From the cell containing the given text, extract its center point as [x, y] coordinate. 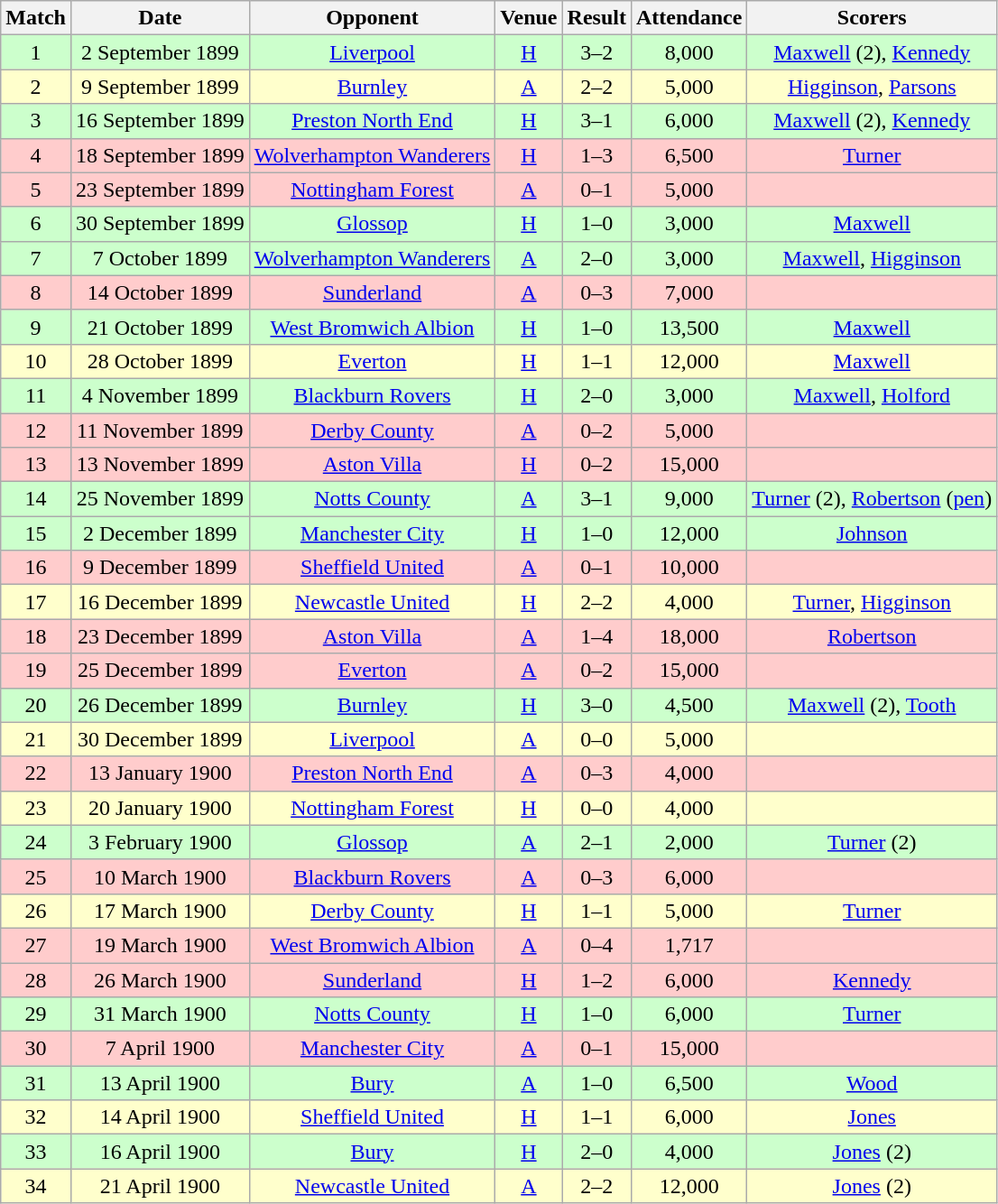
Robertson [872, 636]
3–0 [596, 705]
34 [36, 1186]
13 April 1900 [160, 1083]
Maxwell, Higginson [872, 258]
30 September 1899 [160, 224]
3 [36, 121]
13 November 1899 [160, 465]
16 [36, 568]
1–4 [596, 636]
2–1 [596, 842]
1,717 [688, 945]
Jones [872, 1117]
13,500 [688, 327]
Johnson [872, 533]
14 April 1900 [160, 1117]
Date [160, 18]
25 November 1899 [160, 499]
11 November 1899 [160, 431]
4 [36, 155]
14 [36, 499]
10,000 [688, 568]
27 [36, 945]
Attendance [688, 18]
18,000 [688, 636]
0–4 [596, 945]
16 September 1899 [160, 121]
26 December 1899 [160, 705]
32 [36, 1117]
17 [36, 602]
3–2 [596, 52]
7 [36, 258]
5 [36, 190]
23 December 1899 [160, 636]
23 September 1899 [160, 190]
28 [36, 979]
7,000 [688, 292]
Turner (2), Robertson (pen) [872, 499]
19 [36, 671]
22 [36, 773]
25 December 1899 [160, 671]
16 December 1899 [160, 602]
Wood [872, 1083]
26 [36, 911]
Result [596, 18]
Kennedy [872, 979]
1–3 [596, 155]
6 [36, 224]
31 March 1900 [160, 1014]
Venue [529, 18]
3 February 1900 [160, 842]
Opponent [372, 18]
1 [36, 52]
17 March 1900 [160, 911]
2 [36, 87]
18 [36, 636]
9,000 [688, 499]
Maxwell, Holford [872, 395]
30 [36, 1049]
23 [36, 808]
8,000 [688, 52]
30 December 1899 [160, 739]
Maxwell (2), Tooth [872, 705]
10 [36, 361]
16 April 1900 [160, 1152]
14 October 1899 [160, 292]
20 [36, 705]
Match [36, 18]
4,500 [688, 705]
9 September 1899 [160, 87]
28 October 1899 [160, 361]
7 April 1900 [160, 1049]
20 January 1900 [160, 808]
26 March 1900 [160, 979]
Higginson, Parsons [872, 87]
19 March 1900 [160, 945]
21 October 1899 [160, 327]
18 September 1899 [160, 155]
21 [36, 739]
8 [36, 292]
Scorers [872, 18]
13 January 1900 [160, 773]
Turner (2) [872, 842]
10 March 1900 [160, 876]
24 [36, 842]
11 [36, 395]
9 [36, 327]
29 [36, 1014]
9 December 1899 [160, 568]
1–2 [596, 979]
7 October 1899 [160, 258]
21 April 1900 [160, 1186]
31 [36, 1083]
15 [36, 533]
25 [36, 876]
4 November 1899 [160, 395]
2,000 [688, 842]
Turner, Higginson [872, 602]
33 [36, 1152]
13 [36, 465]
2 September 1899 [160, 52]
2 December 1899 [160, 533]
12 [36, 431]
